Capture the cell that displays the provided text and extract its [X, Y] central coordinate. 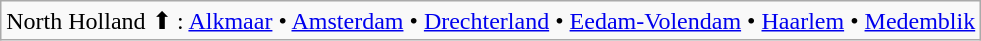
North Holland ⬆ : Alkmaar • Amsterdam • Drechterland • Eedam-Volendam • Haarlem • Medemblik [491, 21]
